Pinpoint the cell where the given text exists, returning its (x, y) midpoint coordinate. 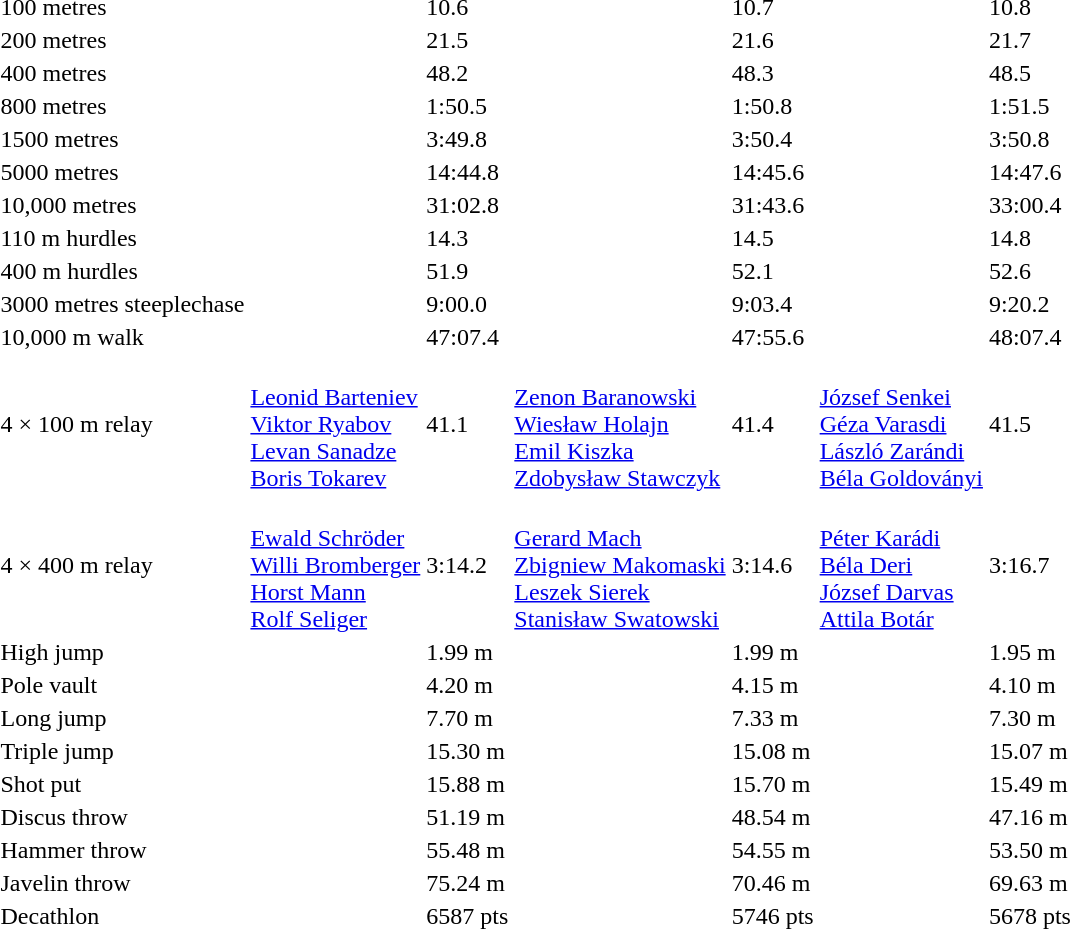
József SenkeiGéza VarasdiLászló ZarándiBéla Goldoványi (901, 424)
Péter KarádiBéla DeriJózsef DarvasAttila Botár (901, 565)
14.3 (468, 238)
15.88 m (468, 784)
3:14.6 (772, 565)
48.54 m (772, 817)
21.6 (772, 40)
75.24 m (468, 883)
48.3 (772, 73)
Gerard MachZbigniew MakomaskiLeszek SierekStanisław Swatowski (620, 565)
4.15 m (772, 685)
15.08 m (772, 751)
Ewald SchröderWilli BrombergerHorst MannRolf Seliger (336, 565)
48.2 (468, 73)
1:50.5 (468, 106)
15.70 m (772, 784)
Leonid BartenievViktor RyabovLevan SanadzeBoris Tokarev (336, 424)
14:44.8 (468, 172)
70.46 m (772, 883)
3:50.4 (772, 139)
31:43.6 (772, 205)
14:45.6 (772, 172)
4.20 m (468, 685)
31:02.8 (468, 205)
3:49.8 (468, 139)
1:50.8 (772, 106)
21.5 (468, 40)
14.5 (772, 238)
51.19 m (468, 817)
Zenon BaranowskiWiesław HolajnEmil KiszkaZdobysław Stawczyk (620, 424)
47:07.4 (468, 337)
52.1 (772, 271)
51.9 (468, 271)
41.4 (772, 424)
9:00.0 (468, 304)
7.33 m (772, 718)
55.48 m (468, 850)
3:14.2 (468, 565)
9:03.4 (772, 304)
41.1 (468, 424)
15.30 m (468, 751)
7.70 m (468, 718)
47:55.6 (772, 337)
54.55 m (772, 850)
